Pinpoint the cell where the given text exists, returning its (X, Y) midpoint coordinate. 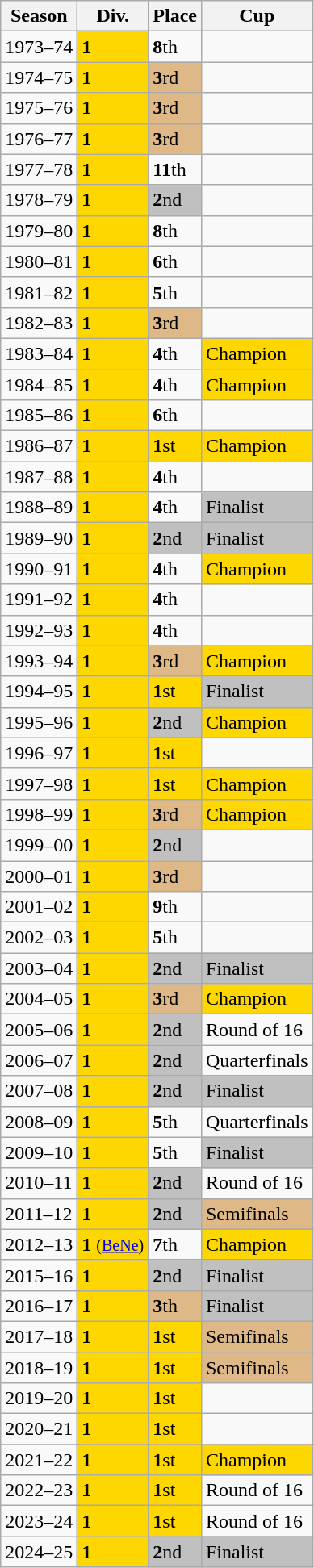
3th (175, 1306)
2004–05 (39, 999)
2021–22 (39, 1460)
1991–92 (39, 600)
2006–07 (39, 1060)
2023–24 (39, 1521)
Place (175, 16)
2001–02 (39, 907)
1997–98 (39, 784)
1999–00 (39, 845)
2007–08 (39, 1091)
1995–96 (39, 722)
2002–03 (39, 938)
1982–83 (39, 323)
2012–13 (39, 1244)
1976–77 (39, 139)
1980–81 (39, 261)
1996–97 (39, 753)
2017–18 (39, 1336)
1986–87 (39, 446)
Div. (113, 16)
Cup (257, 16)
1975–76 (39, 108)
2009–10 (39, 1152)
1987–88 (39, 477)
1983–84 (39, 353)
1993–94 (39, 661)
1981–82 (39, 292)
2016–17 (39, 1306)
2005–06 (39, 1030)
2010–11 (39, 1183)
2022–23 (39, 1491)
2008–09 (39, 1122)
7th (175, 1244)
1978–79 (39, 200)
2020–21 (39, 1429)
1 (BeNe) (113, 1244)
1988–89 (39, 508)
1994–95 (39, 692)
2011–12 (39, 1214)
1992–93 (39, 630)
1977–78 (39, 169)
2015–16 (39, 1275)
1985–86 (39, 416)
2003–04 (39, 968)
2019–20 (39, 1399)
1973–74 (39, 47)
2018–19 (39, 1368)
2000–01 (39, 876)
1989–90 (39, 538)
11th (175, 169)
1974–75 (39, 77)
Season (39, 16)
1984–85 (39, 385)
1990–91 (39, 569)
9th (175, 907)
1998–99 (39, 814)
1979–80 (39, 231)
2024–25 (39, 1552)
